Find where the given text appears and provide that cell's center as [X, Y] coordinate. 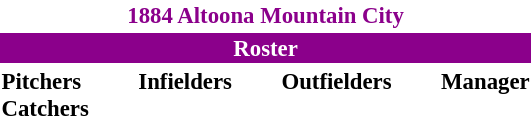
Roster [266, 48]
1884 Altoona Mountain City [266, 15]
